Locate the cell with the specified text and output its (X, Y) center coordinate. 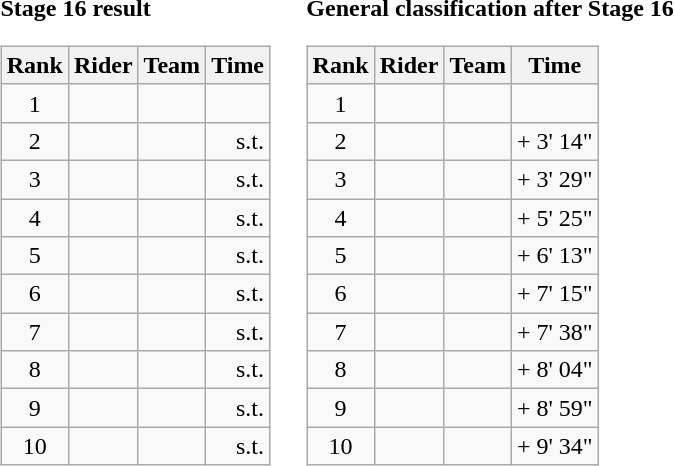
+ 3' 29" (554, 179)
+ 8' 59" (554, 408)
+ 5' 25" (554, 217)
+ 6' 13" (554, 256)
+ 9' 34" (554, 446)
+ 8' 04" (554, 370)
+ 3' 14" (554, 141)
+ 7' 38" (554, 332)
+ 7' 15" (554, 294)
